Search for the cell housing the specified text and yield its [X, Y] center coordinate. 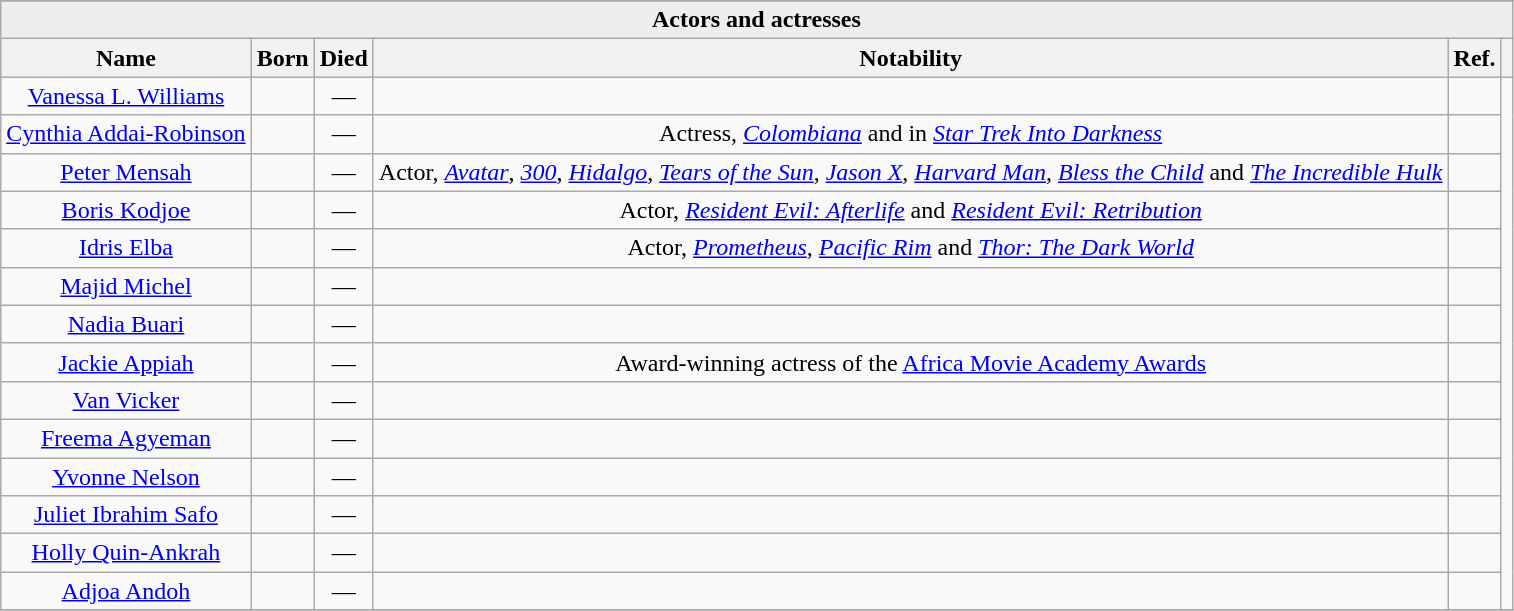
Actor, Prometheus, Pacific Rim and Thor: The Dark World [910, 248]
Died [344, 58]
Boris Kodjoe [126, 210]
Notability [910, 58]
Nadia Buari [126, 324]
Ref. [1474, 58]
Born [282, 58]
Award-winning actress of the Africa Movie Academy Awards [910, 362]
Actor, Resident Evil: Afterlife and Resident Evil: Retribution [910, 210]
Jackie Appiah [126, 362]
Name [126, 58]
Idris Elba [126, 248]
Majid Michel [126, 286]
Yvonne Nelson [126, 477]
Freema Agyeman [126, 438]
Holly Quin-Ankrah [126, 553]
Adjoa Andoh [126, 591]
Van Vicker [126, 400]
Actor, Avatar, 300, Hidalgo, Tears of the Sun, Jason X, Harvard Man, Bless the Child and The Incredible Hulk [910, 172]
Cynthia Addai-Robinson [126, 134]
Peter Mensah [126, 172]
Actress, Colombiana and in Star Trek Into Darkness [910, 134]
Vanessa L. Williams [126, 96]
Actors and actresses [756, 20]
Juliet Ibrahim Safo [126, 515]
